For the text-containing cell, return its midpoint in [X, Y] coordinate format. 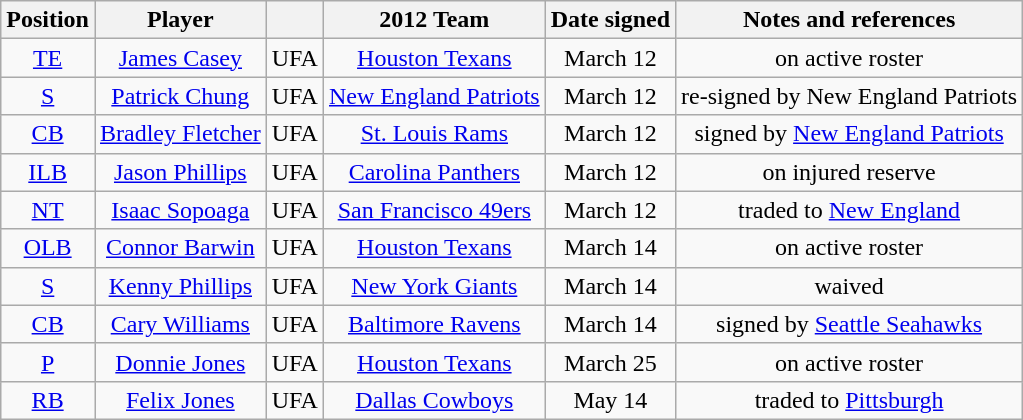
Notes and references [850, 20]
March 25 [610, 362]
Donnie Jones [180, 362]
St. Louis Rams [434, 134]
waived [850, 286]
Isaac Sopoaga [180, 210]
Position [48, 20]
New England Patriots [434, 96]
New York Giants [434, 286]
May 14 [610, 400]
Cary Williams [180, 324]
ILB [48, 172]
James Casey [180, 58]
P [48, 362]
traded to Pittsburgh [850, 400]
Baltimore Ravens [434, 324]
RB [48, 400]
Felix Jones [180, 400]
Jason Phillips [180, 172]
OLB [48, 248]
San Francisco 49ers [434, 210]
Patrick Chung [180, 96]
signed by Seattle Seahawks [850, 324]
Connor Barwin [180, 248]
2012 Team [434, 20]
on injured reserve [850, 172]
Date signed [610, 20]
Kenny Phillips [180, 286]
NT [48, 210]
re-signed by New England Patriots [850, 96]
Carolina Panthers [434, 172]
Player [180, 20]
traded to New England [850, 210]
Dallas Cowboys [434, 400]
signed by New England Patriots [850, 134]
Bradley Fletcher [180, 134]
TE [48, 58]
